Return [x, y] of the center of cell containing provided text 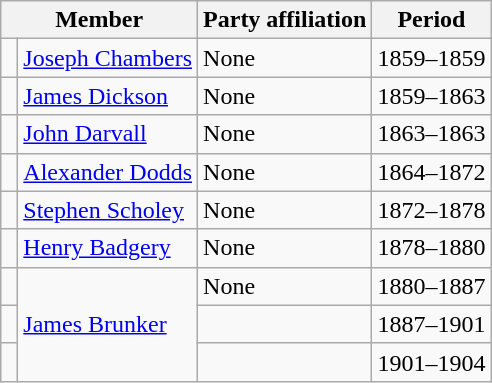
James Dickson [108, 96]
Henry Badgery [108, 248]
1863–1863 [432, 134]
1880–1887 [432, 286]
1878–1880 [432, 248]
Party affiliation [285, 20]
Member [100, 20]
John Darvall [108, 134]
1859–1859 [432, 58]
James Brunker [108, 324]
1887–1901 [432, 324]
Stephen Scholey [108, 210]
Period [432, 20]
1901–1904 [432, 362]
1859–1863 [432, 96]
Alexander Dodds [108, 172]
1872–1878 [432, 210]
Joseph Chambers [108, 58]
1864–1872 [432, 172]
